Detect which cell encompasses the target text, then output its (X, Y) center coordinate. 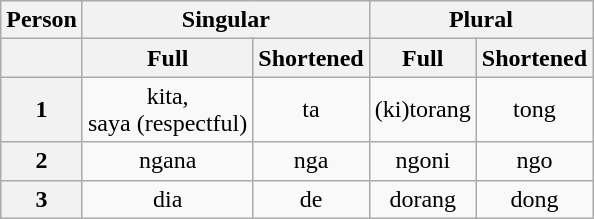
ngo (534, 161)
2 (42, 161)
dorang (422, 199)
3 (42, 199)
1 (42, 110)
ta (311, 110)
kita, saya (respectful) (167, 110)
dia (167, 199)
Person (42, 20)
(ki)torang (422, 110)
de (311, 199)
ngoni (422, 161)
nga (311, 161)
tong (534, 110)
Plural (480, 20)
dong (534, 199)
Singular (226, 20)
ngana (167, 161)
